Scan for the cell matching the given text and deliver its [X, Y] coordinate at center. 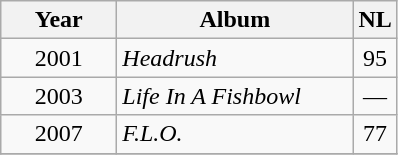
Year [59, 20]
F.L.O. [235, 134]
Life In A Fishbowl [235, 96]
NL [375, 20]
Album [235, 20]
2001 [59, 58]
2003 [59, 96]
— [375, 96]
95 [375, 58]
Headrush [235, 58]
77 [375, 134]
2007 [59, 134]
